Detect which cell encompasses the target text, then output its (x, y) center coordinate. 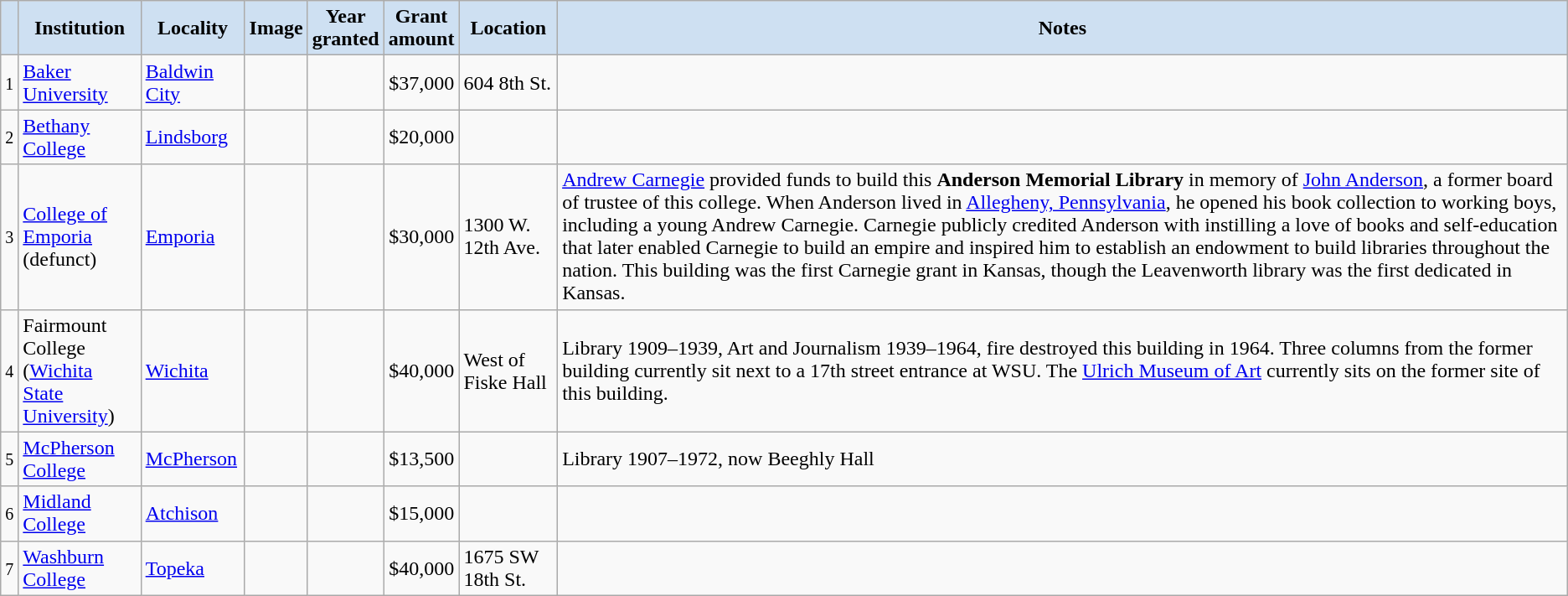
Atchison (193, 513)
4 (10, 371)
Image (276, 29)
McPherson College (80, 459)
Topeka (193, 568)
Yeargranted (345, 29)
6 (10, 513)
Wichita (193, 371)
West of Fiske Hall (508, 371)
Locality (193, 29)
2 (10, 137)
Lindsborg (193, 137)
$13,500 (421, 459)
Emporia (193, 236)
3 (10, 236)
1300 W. 12th Ave. (508, 236)
$37,000 (421, 82)
$30,000 (421, 236)
Fairmount College(Wichita State University) (80, 371)
Location (508, 29)
604 8th St. (508, 82)
Baker University (80, 82)
Library 1907–1972, now Beeghly Hall (1063, 459)
1 (10, 82)
Institution (80, 29)
Notes (1063, 29)
5 (10, 459)
1675 SW 18th St. (508, 568)
Midland College (80, 513)
7 (10, 568)
$20,000 (421, 137)
Washburn College (80, 568)
Grantamount (421, 29)
College of Emporia(defunct) (80, 236)
McPherson (193, 459)
Bethany College (80, 137)
$15,000 (421, 513)
Baldwin City (193, 82)
